Extract the (X, Y) coordinate from the center of the cell holding the provided text.  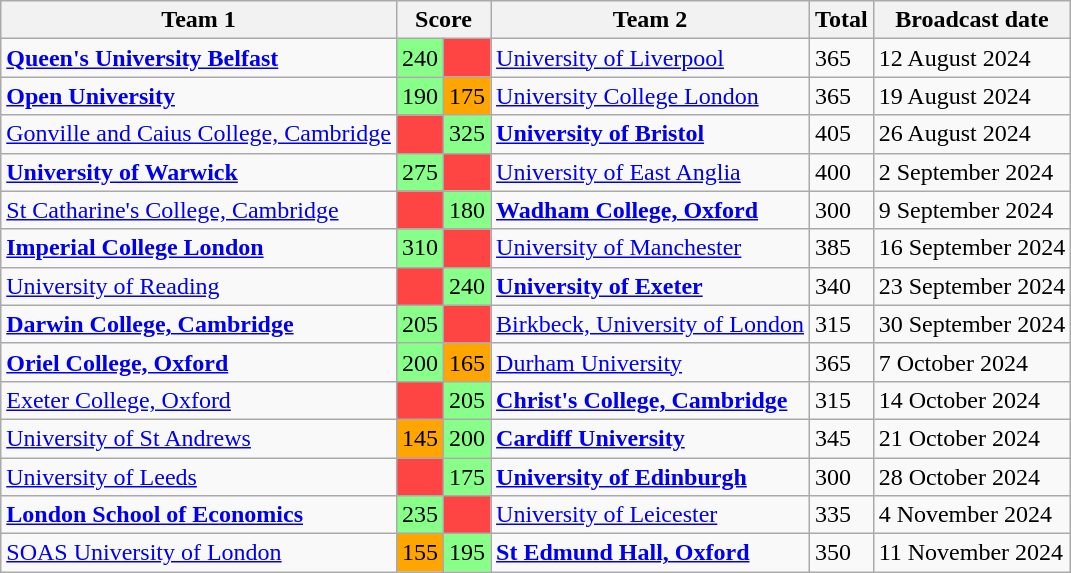
Christ's College, Cambridge (650, 400)
University of Leeds (199, 477)
30 September 2024 (972, 324)
University of East Anglia (650, 172)
University of St Andrews (199, 438)
400 (842, 172)
19 August 2024 (972, 96)
Imperial College London (199, 248)
Gonville and Caius College, Cambridge (199, 134)
23 September 2024 (972, 286)
University of Leicester (650, 515)
28 October 2024 (972, 477)
London School of Economics (199, 515)
4 November 2024 (972, 515)
Score (443, 20)
275 (420, 172)
Oriel College, Oxford (199, 362)
University College London (650, 96)
340 (842, 286)
310 (420, 248)
12 August 2024 (972, 58)
325 (466, 134)
University of Manchester (650, 248)
St Edmund Hall, Oxford (650, 553)
235 (420, 515)
Open University (199, 96)
21 October 2024 (972, 438)
345 (842, 438)
9 September 2024 (972, 210)
Exeter College, Oxford (199, 400)
350 (842, 553)
Queen's University Belfast (199, 58)
145 (420, 438)
165 (466, 362)
335 (842, 515)
180 (466, 210)
2 September 2024 (972, 172)
Wadham College, Oxford (650, 210)
190 (420, 96)
University of Bristol (650, 134)
University of Exeter (650, 286)
16 September 2024 (972, 248)
Total (842, 20)
Durham University (650, 362)
14 October 2024 (972, 400)
Birkbeck, University of London (650, 324)
26 August 2024 (972, 134)
University of Liverpool (650, 58)
University of Warwick (199, 172)
St Catharine's College, Cambridge (199, 210)
385 (842, 248)
Broadcast date (972, 20)
University of Edinburgh (650, 477)
University of Reading (199, 286)
Team 1 (199, 20)
195 (466, 553)
SOAS University of London (199, 553)
Darwin College, Cambridge (199, 324)
11 November 2024 (972, 553)
405 (842, 134)
7 October 2024 (972, 362)
Team 2 (650, 20)
155 (420, 553)
Cardiff University (650, 438)
